Return (X, Y) of the center of cell containing provided text 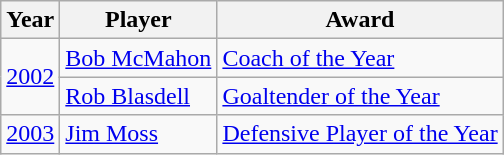
Rob Blasdell (138, 96)
2003 (30, 134)
Defensive Player of the Year (360, 134)
Coach of the Year (360, 58)
Year (30, 20)
Player (138, 20)
Jim Moss (138, 134)
Bob McMahon (138, 58)
Award (360, 20)
Goaltender of the Year (360, 96)
2002 (30, 77)
